Pinpoint the cell where the given text exists, returning its (x, y) midpoint coordinate. 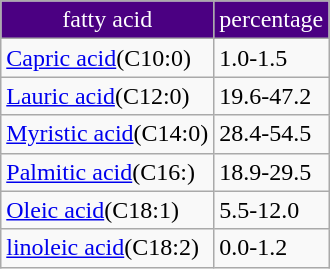
19.6-47.2 (272, 96)
fatty acid (108, 20)
Palmitic acid(C16:) (108, 172)
1.0-1.5 (272, 58)
percentage (272, 20)
Oleic acid(C18:1) (108, 210)
Lauric acid(C12:0) (108, 96)
5.5-12.0 (272, 210)
28.4-54.5 (272, 134)
Capric acid(C10:0) (108, 58)
0.0-1.2 (272, 248)
linoleic acid(C18:2) (108, 248)
18.9-29.5 (272, 172)
Myristic acid(C14:0) (108, 134)
